Locate the cell with the specified text and output its (x, y) center coordinate. 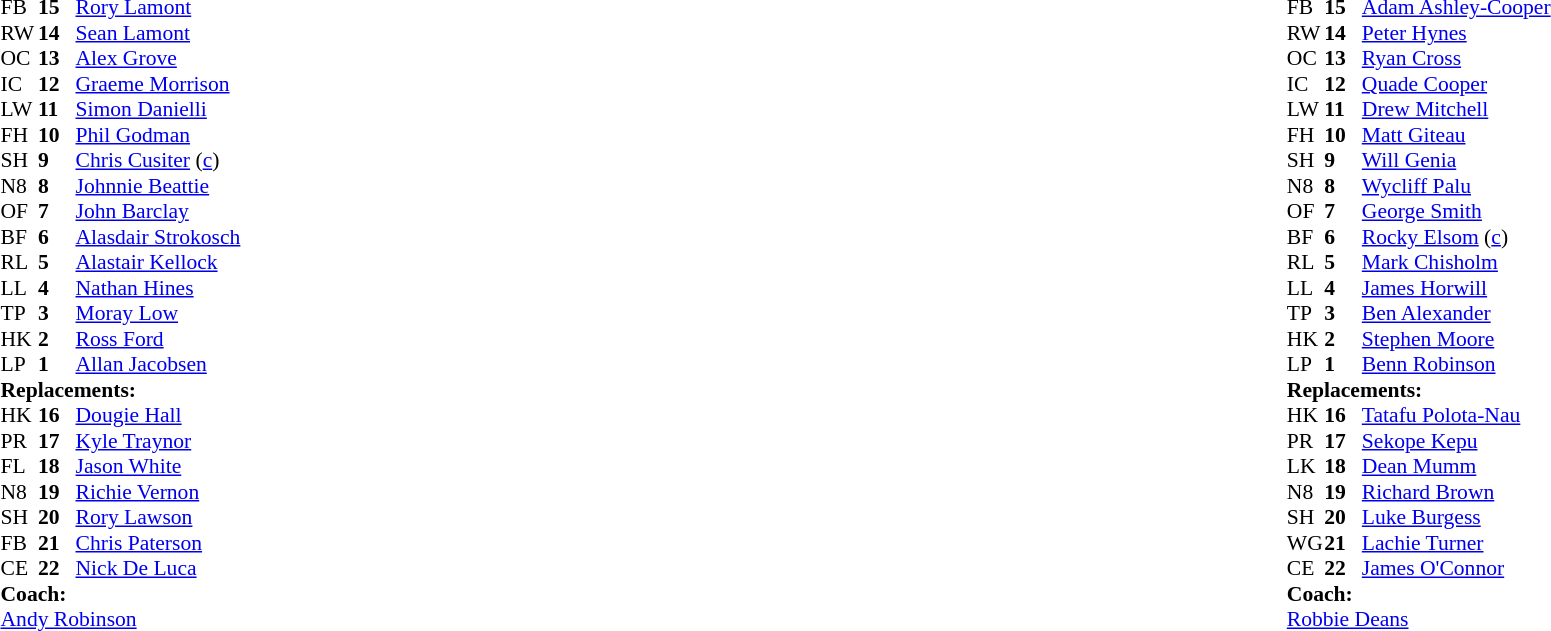
Rocky Elsom (c) (1456, 237)
Lachie Turner (1456, 543)
Dougie Hall (158, 415)
Allan Jacobsen (158, 365)
Nathan Hines (158, 288)
Wycliff Palu (1456, 186)
Luke Burgess (1456, 517)
Ross Ford (158, 339)
Benn Robinson (1456, 365)
Stephen Moore (1456, 339)
Alex Grove (158, 59)
Ben Alexander (1456, 313)
LK (1306, 467)
WG (1306, 543)
Matt Giteau (1456, 135)
Johnnie Beattie (158, 186)
Graeme Morrison (158, 84)
Alastair Kellock (158, 263)
Richard Brown (1456, 492)
Sean Lamont (158, 33)
Drew Mitchell (1456, 109)
FB (19, 543)
James Horwill (1456, 288)
Alasdair Strokosch (158, 237)
Phil Godman (158, 135)
Dean Mumm (1456, 467)
Will Genia (1456, 161)
Peter Hynes (1456, 33)
Sekope Kepu (1456, 441)
Richie Vernon (158, 492)
Moray Low (158, 313)
Chris Paterson (158, 543)
Nick De Luca (158, 569)
John Barclay (158, 211)
Jason White (158, 467)
Kyle Traynor (158, 441)
George Smith (1456, 211)
FL (19, 467)
Rory Lawson (158, 517)
Ryan Cross (1456, 59)
Simon Danielli (158, 109)
Tatafu Polota-Nau (1456, 415)
James O'Connor (1456, 569)
Chris Cusiter (c) (158, 161)
Mark Chisholm (1456, 263)
Quade Cooper (1456, 84)
